From the cell containing the given text, extract its center point as [x, y] coordinate. 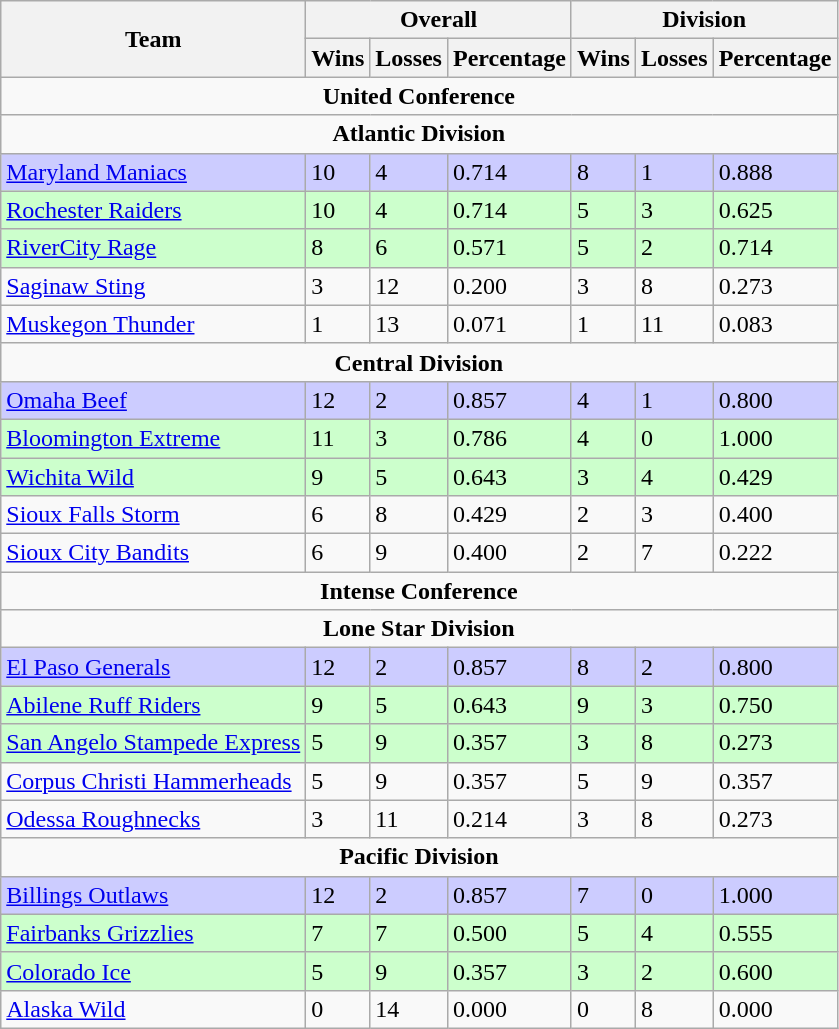
Billings Outlaws [154, 895]
Atlantic Division [419, 134]
0.555 [775, 933]
Fairbanks Grizzlies [154, 933]
0.214 [509, 819]
San Angelo Stampede Express [154, 743]
Maryland Maniacs [154, 172]
Corpus Christi Hammerheads [154, 781]
Sioux City Bandits [154, 553]
0.786 [509, 438]
RiverCity Rage [154, 248]
Omaha Beef [154, 400]
Division [704, 20]
United Conference [419, 96]
Intense Conference [419, 591]
Muskegon Thunder [154, 324]
0.071 [509, 324]
Colorado Ice [154, 971]
Alaska Wild [154, 1009]
Team [154, 39]
Lone Star Division [419, 629]
Overall [439, 20]
0.083 [775, 324]
0.200 [509, 286]
Bloomington Extreme [154, 438]
0.571 [509, 248]
Sioux Falls Storm [154, 515]
0.600 [775, 971]
14 [409, 1009]
Abilene Ruff Riders [154, 705]
Central Division [419, 362]
Rochester Raiders [154, 210]
0.625 [775, 210]
0.500 [509, 933]
0.222 [775, 553]
El Paso Generals [154, 667]
0.888 [775, 172]
13 [409, 324]
0.750 [775, 705]
Saginaw Sting [154, 286]
Pacific Division [419, 857]
Odessa Roughnecks [154, 819]
Wichita Wild [154, 477]
